Identify which cell holds the provided text, then report its (X, Y) central coordinate. 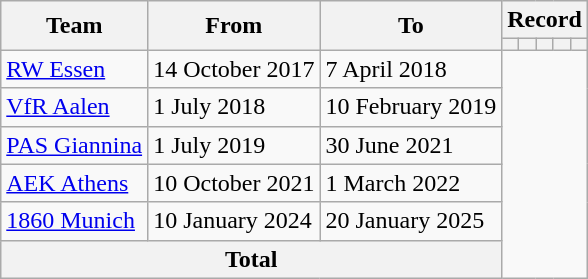
VfR Aalen (74, 107)
10 January 2024 (234, 221)
Record (545, 20)
PAS Giannina (74, 145)
From (234, 26)
Team (74, 26)
To (411, 26)
7 April 2018 (411, 69)
10 February 2019 (411, 107)
RW Essen (74, 69)
1860 Munich (74, 221)
1 March 2022 (411, 183)
1 July 2019 (234, 145)
AEK Athens (74, 183)
30 June 2021 (411, 145)
14 October 2017 (234, 69)
20 January 2025 (411, 221)
Total (252, 259)
10 October 2021 (234, 183)
1 July 2018 (234, 107)
